Detect which cell encompasses the target text, then output its (x, y) center coordinate. 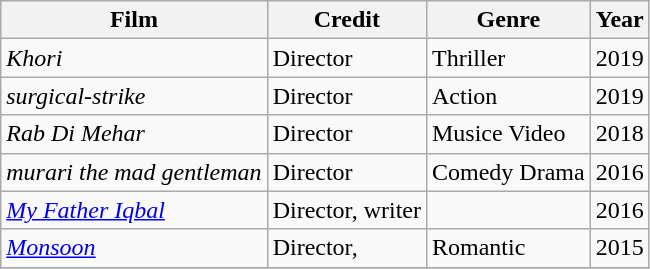
2018 (620, 134)
Year (620, 20)
Romantic (508, 248)
surgical-strike (134, 96)
Director, writer (346, 210)
Thriller (508, 58)
Action (508, 96)
Musice Video (508, 134)
murari the mad gentleman (134, 172)
Monsoon (134, 248)
Genre (508, 20)
Rab Di Mehar (134, 134)
Khori (134, 58)
2015 (620, 248)
My Father Iqbal (134, 210)
Film (134, 20)
Credit (346, 20)
Comedy Drama (508, 172)
Director, (346, 248)
